Return the [X, Y] coordinate for the center point of the cell that contains the specified text.  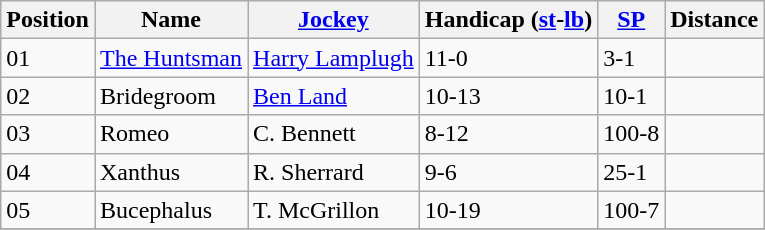
05 [48, 210]
C. Bennett [334, 134]
SP [632, 20]
03 [48, 134]
Romeo [170, 134]
Bridegroom [170, 96]
The Huntsman [170, 58]
10-1 [632, 96]
3-1 [632, 58]
10-19 [508, 210]
02 [48, 96]
Name [170, 20]
Handicap (st-lb) [508, 20]
Xanthus [170, 172]
Bucephalus [170, 210]
01 [48, 58]
10-13 [508, 96]
R. Sherrard [334, 172]
Position [48, 20]
100-7 [632, 210]
Jockey [334, 20]
04 [48, 172]
Ben Land [334, 96]
9-6 [508, 172]
100-8 [632, 134]
Distance [714, 20]
11-0 [508, 58]
8-12 [508, 134]
Harry Lamplugh [334, 58]
25-1 [632, 172]
T. McGrillon [334, 210]
